Scan for the cell matching the given text and deliver its (X, Y) coordinate at center. 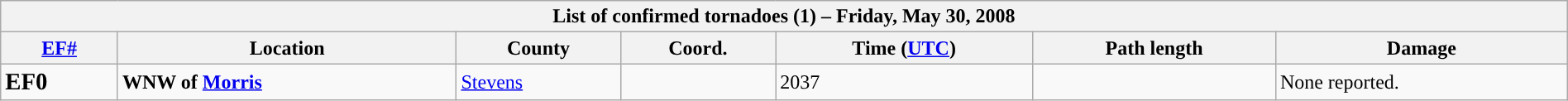
2037 (905, 82)
County (538, 48)
Path length (1154, 48)
WNW of Morris (287, 82)
Damage (1421, 48)
Coord. (698, 48)
EF# (60, 48)
None reported. (1421, 82)
List of confirmed tornadoes (1) – Friday, May 30, 2008 (784, 17)
Stevens (538, 82)
EF0 (60, 82)
Location (287, 48)
Time (UTC) (905, 48)
